For the text-containing cell, return its midpoint in (X, Y) coordinate format. 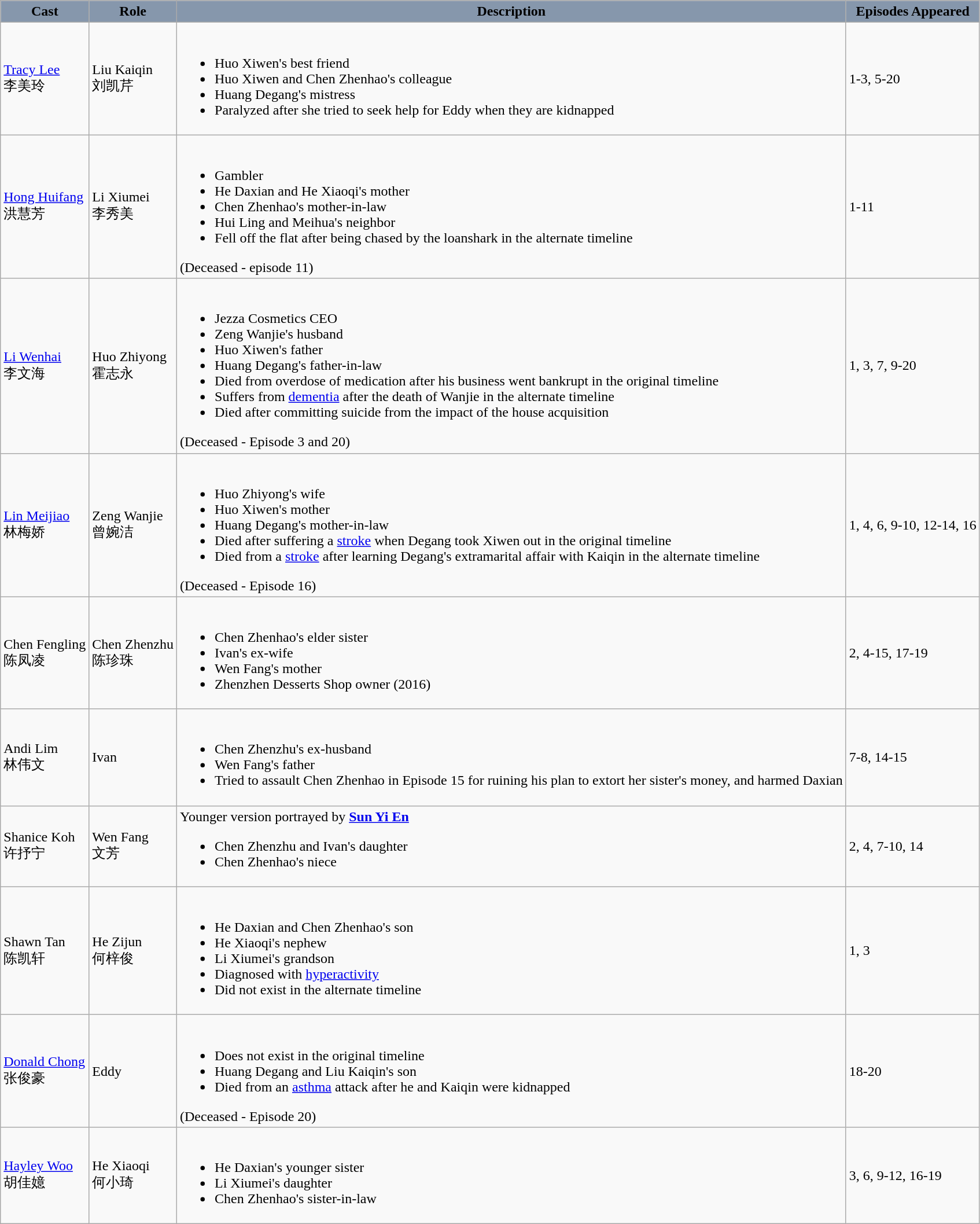
Zeng Wanjie 曾婉洁 (133, 525)
Shawn Tan 陈凯轩 (45, 950)
18-20 (913, 1071)
He Daxian's younger sisterLi Xiumei's daughterChen Zhenhao's sister-in-law (511, 1175)
2, 4-15, 17-19 (913, 653)
He Xiaoqi 何小琦 (133, 1175)
Episodes Appeared (913, 12)
Description (511, 12)
Role (133, 12)
Hong Huifang洪慧芳 (45, 207)
Wen Fang文芳 (133, 846)
1, 3 (913, 950)
Donald Chong 张俊豪 (45, 1071)
Chen Fengling陈凤凌 (45, 653)
2, 4, 7-10, 14 (913, 846)
Ivan (133, 757)
Tracy Lee 李美玲 (45, 79)
Huo Zhiyong 霍志永 (133, 366)
1, 3, 7, 9-20 (913, 366)
Shanice Koh许抒宁 (45, 846)
Eddy (133, 1071)
3, 6, 9-12, 16-19 (913, 1175)
7-8, 14-15 (913, 757)
Li Xiumei 李秀美 (133, 207)
Li Wenhai李文海 (45, 366)
1, 4, 6, 9-10, 12-14, 16 (913, 525)
Liu Kaiqin 刘凯芹 (133, 79)
Lin Meijiao林梅娇 (45, 525)
Hayley Woo胡佳嬑 (45, 1175)
Chen Zhenhao's elder sisterIvan's ex-wifeWen Fang's motherZhenzhen Desserts Shop owner (2016) (511, 653)
1-11 (913, 207)
1-3, 5-20 (913, 79)
Chen Zhenzhu陈珍珠 (133, 653)
Cast (45, 12)
Andi Lim林伟文 (45, 757)
He Zijun 何梓俊 (133, 950)
He Daxian and Chen Zhenhao's sonHe Xiaoqi's nephewLi Xiumei's grandsonDiagnosed with hyperactivityDid not exist in the alternate timeline (511, 950)
Younger version portrayed by Sun Yi EnChen Zhenzhu and Ivan's daughterChen Zhenhao's niece (511, 846)
